Search for the cell housing the specified text and yield its [x, y] center coordinate. 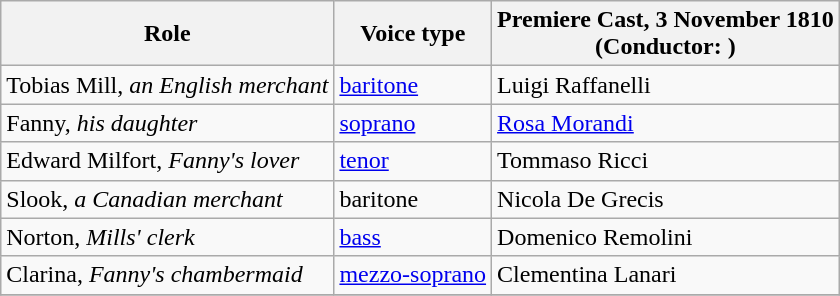
Clarina, Fanny's chambermaid [168, 275]
bass [413, 237]
soprano [413, 123]
Domenico Remolini [666, 237]
Role [168, 34]
Premiere Cast, 3 November 1810(Conductor: ) [666, 34]
Nicola De Grecis [666, 199]
Tommaso Ricci [666, 161]
Slook, a Canadian merchant [168, 199]
Edward Milfort, Fanny's lover [168, 161]
Clementina Lanari [666, 275]
Luigi Raffanelli [666, 85]
Voice type [413, 34]
Tobias Mill, an English merchant [168, 85]
Fanny, his daughter [168, 123]
Norton, Mills' clerk [168, 237]
Rosa Morandi [666, 123]
tenor [413, 161]
mezzo-soprano [413, 275]
